Identify which cell holds the provided text, then report its [X, Y] central coordinate. 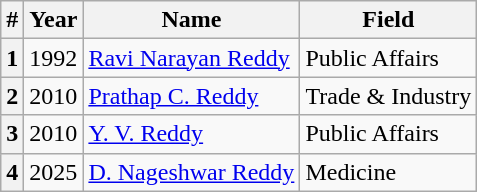
4 [12, 172]
Prathap C. Reddy [192, 96]
Y. V. Reddy [192, 134]
Trade & Industry [388, 96]
2 [12, 96]
Medicine [388, 172]
Name [192, 20]
# [12, 20]
Field [388, 20]
3 [12, 134]
Year [54, 20]
1 [12, 58]
D. Nageshwar Reddy [192, 172]
2025 [54, 172]
Ravi Narayan Reddy [192, 58]
1992 [54, 58]
